Find where the given text appears and provide that cell's center as [x, y] coordinate. 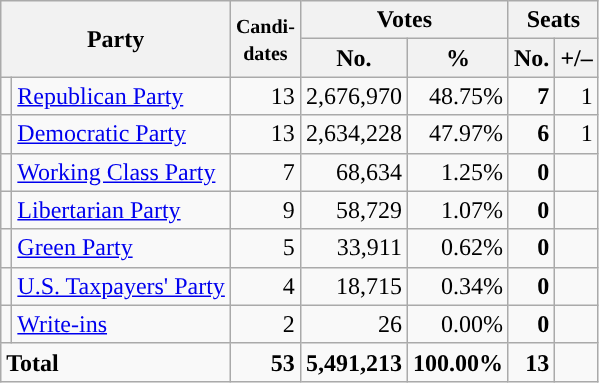
68,634 [354, 172]
2 [265, 324]
Green Party [122, 248]
Seats [553, 20]
Party [116, 39]
1.07% [458, 210]
100.00% [458, 362]
Democratic Party [122, 134]
9 [265, 210]
2,676,970 [354, 96]
Libertarian Party [122, 210]
Republican Party [122, 96]
2,634,228 [354, 134]
4 [265, 286]
33,911 [354, 248]
26 [354, 324]
5,491,213 [354, 362]
0.34% [458, 286]
58,729 [354, 210]
53 [265, 362]
0.62% [458, 248]
48.75% [458, 96]
Votes [404, 20]
0.00% [458, 324]
U.S. Taxpayers' Party [122, 286]
% [458, 58]
1.25% [458, 172]
+/– [576, 58]
Working Class Party [122, 172]
6 [531, 134]
Write-ins [122, 324]
Candi-dates [265, 39]
47.97% [458, 134]
5 [265, 248]
18,715 [354, 286]
Total [116, 362]
